Extract the (x, y) coordinate from the center of the cell holding the provided text.  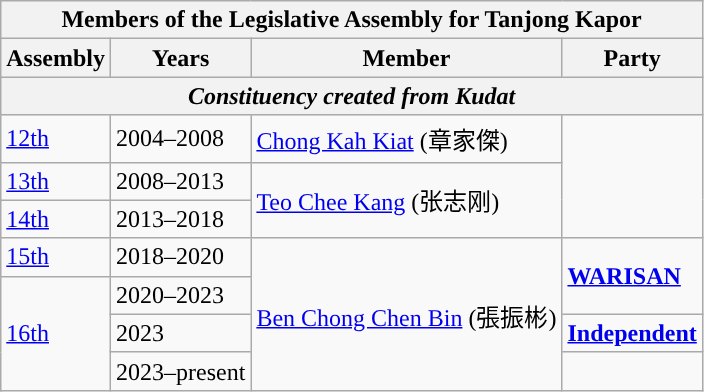
12th (56, 138)
2018–2020 (180, 257)
Independent (632, 333)
13th (56, 181)
2020–2023 (180, 295)
2023 (180, 333)
Assembly (56, 58)
15th (56, 257)
2023–present (180, 371)
Years (180, 58)
14th (56, 219)
Party (632, 58)
Members of the Legislative Assembly for Tanjong Kapor (352, 20)
Ben Chong Chen Bin (張振彬) (406, 314)
2013–2018 (180, 219)
WARISAN (632, 276)
Chong Kah Kiat (章家傑) (406, 138)
Teo Chee Kang (张志刚) (406, 200)
16th (56, 333)
2008–2013 (180, 181)
Member (406, 58)
2004–2008 (180, 138)
Constituency created from Kudat (352, 96)
